Detect which cell encompasses the target text, then output its [x, y] center coordinate. 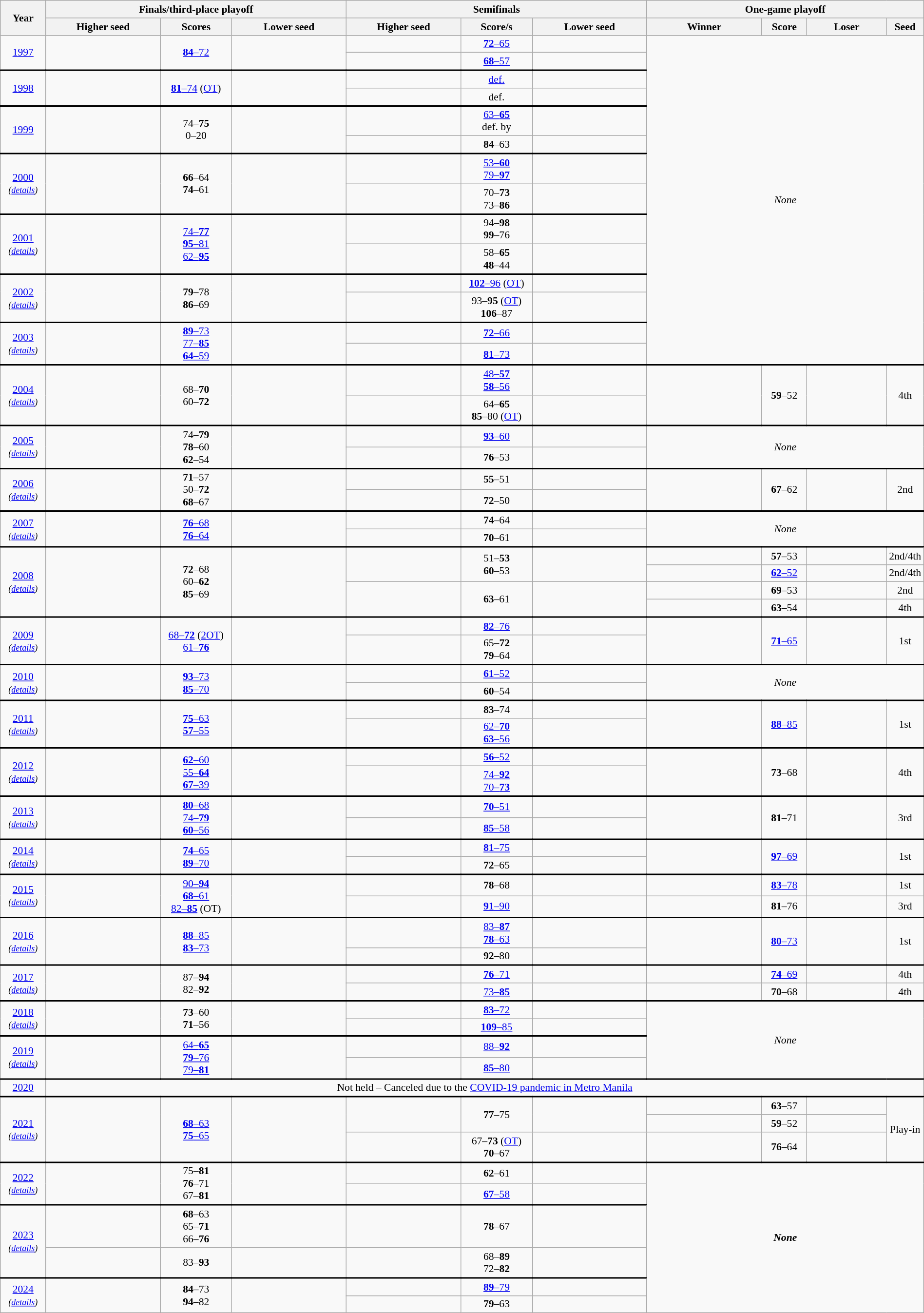
74–7795–8162–95 [196, 244]
73–68 [785, 772]
81–75 [497, 848]
74–7978–6062–54 [196, 447]
70–51 [497, 807]
2006(details) [23, 490]
2008(details) [23, 582]
64–6579–7679–81 [196, 1058]
2017(details) [23, 984]
68–6375–65 [196, 1130]
62–61 [497, 1173]
93–60 [497, 436]
63–54 [785, 608]
76–64 [785, 1147]
2005(details) [23, 447]
68–57 [497, 61]
62–7063–56 [497, 733]
83–78 [785, 885]
72–6860–6285–69 [196, 582]
Finals/third-place playoff [196, 9]
Not held – Canceled due to the COVID-19 pandemic in Metro Manila [484, 1088]
79–7886–69 [196, 298]
58–6548–44 [497, 259]
Seed [905, 27]
68–8972–82 [497, 1263]
67–58 [497, 1195]
81–73 [497, 354]
2012(details) [23, 772]
1999 [23, 130]
81–71 [785, 818]
78–67 [497, 1226]
83–8778–63 [497, 933]
Winner [704, 27]
2016(details) [23, 942]
89–79 [497, 1287]
74–64 [497, 520]
Semifinals [496, 9]
2000(details) [23, 184]
89–7377–8564–59 [196, 344]
2014(details) [23, 857]
Scores [196, 27]
97–69 [785, 857]
83–93 [196, 1263]
84–72 [196, 53]
2002(details) [23, 298]
Play-in [905, 1130]
One-game playoff [785, 9]
Score [785, 27]
81–74 (OT) [196, 88]
88–8583–73 [196, 942]
67–73 (OT)70–67 [497, 1147]
88–92 [497, 1047]
1998 [23, 88]
78–68 [497, 885]
62–52 [785, 573]
77–75 [497, 1115]
48–5758–56 [497, 380]
2013(details) [23, 818]
2015(details) [23, 896]
72–66 [497, 333]
73–6071–56 [196, 1019]
80–73 [785, 942]
73–85 [497, 992]
64–6585–80 (OT) [497, 410]
74–6589–70 [196, 857]
92–80 [497, 956]
Loser [847, 27]
75–8176–7167–81 [196, 1184]
2009(details) [23, 641]
61–52 [497, 674]
75–6357–55 [196, 724]
76–53 [497, 458]
88–85 [785, 724]
57–53 [785, 556]
2019(details) [23, 1058]
55–51 [497, 479]
71–65 [785, 641]
76–71 [497, 974]
2004(details) [23, 395]
94–9899–76 [497, 229]
53–6079–97 [497, 169]
90–9468–6182–85 (OT) [196, 896]
109–85 [497, 1027]
2011(details) [23, 724]
Score/s [497, 27]
56–52 [497, 757]
2022 (details) [23, 1184]
83–72 [497, 1010]
85–58 [497, 829]
81–76 [785, 907]
70–7373–86 [497, 199]
68–7060–72 [196, 395]
66–6474–61 [196, 184]
2003(details) [23, 344]
79–63 [497, 1304]
63–61 [497, 599]
60–54 [497, 692]
74–750–20 [196, 130]
82–76 [497, 626]
68–72 (2OT)61–76 [196, 641]
2007(details) [23, 529]
2001(details) [23, 244]
2021(details) [23, 1130]
63–65def. by [497, 121]
85–80 [497, 1068]
69–53 [785, 591]
2024 (details) [23, 1295]
84–63 [497, 145]
71–5750–7268–67 [196, 490]
2020 [23, 1088]
63–57 [785, 1106]
74–9270–73 [497, 781]
72–50 [497, 501]
70–61 [497, 538]
84–7394–82 [196, 1295]
70–68 [785, 992]
102–96 (OT) [497, 283]
62–6055–6467–39 [196, 772]
65–7279–64 [497, 650]
1997 [23, 53]
83–74 [497, 709]
Year [23, 18]
68–6365–7166–76 [196, 1226]
2018(details) [23, 1019]
87–9482–92 [196, 984]
51–5360–53 [497, 564]
80–6874–7960–56 [196, 818]
74–69 [785, 974]
2023 (details) [23, 1242]
67–62 [785, 490]
91–90 [497, 907]
93–95 (OT)106–87 [497, 307]
93–7385–70 [196, 682]
76–6876–64 [196, 529]
2010(details) [23, 682]
